Output the (X, Y) coordinate of the center of the cell containing the given text.  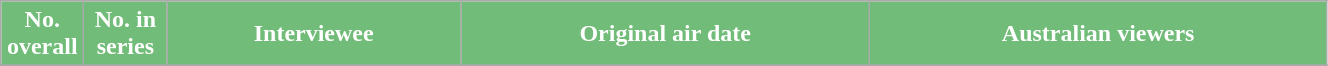
No. inseries (126, 34)
Australian viewers (1098, 34)
No. overall (42, 34)
Interviewee (314, 34)
Original air date (666, 34)
